Identify which cell holds the provided text, then report its [x, y] central coordinate. 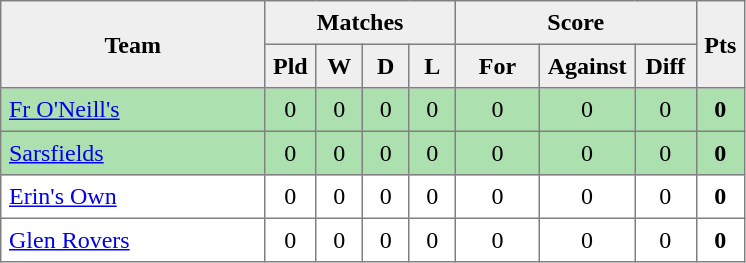
Matches [360, 23]
Sarsfields [133, 153]
W [339, 66]
Score [576, 23]
For [497, 66]
Team [133, 44]
Fr O'Neill's [133, 110]
D [385, 66]
L [432, 66]
Diff [666, 66]
Glen Rovers [133, 240]
Against [586, 66]
Pld [290, 66]
Erin's Own [133, 197]
Pts [720, 44]
